Search for the cell housing the specified text and yield its (X, Y) center coordinate. 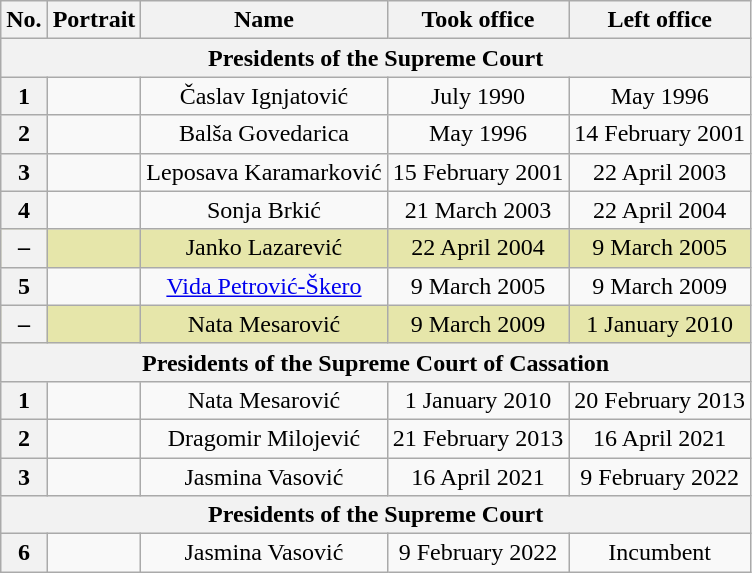
Sonja Brkić (264, 210)
15 February 2001 (478, 172)
22 April 2003 (660, 172)
Portrait (94, 20)
Left office (660, 20)
5 (24, 286)
Incumbent (660, 553)
6 (24, 553)
21 March 2003 (478, 210)
Janko Lazarević (264, 248)
Name (264, 20)
14 February 2001 (660, 134)
Balša Govedarica (264, 134)
Presidents of the Supreme Court of Cassation (376, 362)
Took office (478, 20)
21 February 2013 (478, 438)
4 (24, 210)
20 February 2013 (660, 400)
Časlav Ignjatović (264, 96)
Leposava Karamarković (264, 172)
July 1990 (478, 96)
Dragomir Milojević (264, 438)
No. (24, 20)
Vida Petrović-Škero (264, 286)
